Extract the (x, y) coordinate from the center of the cell holding the provided text.  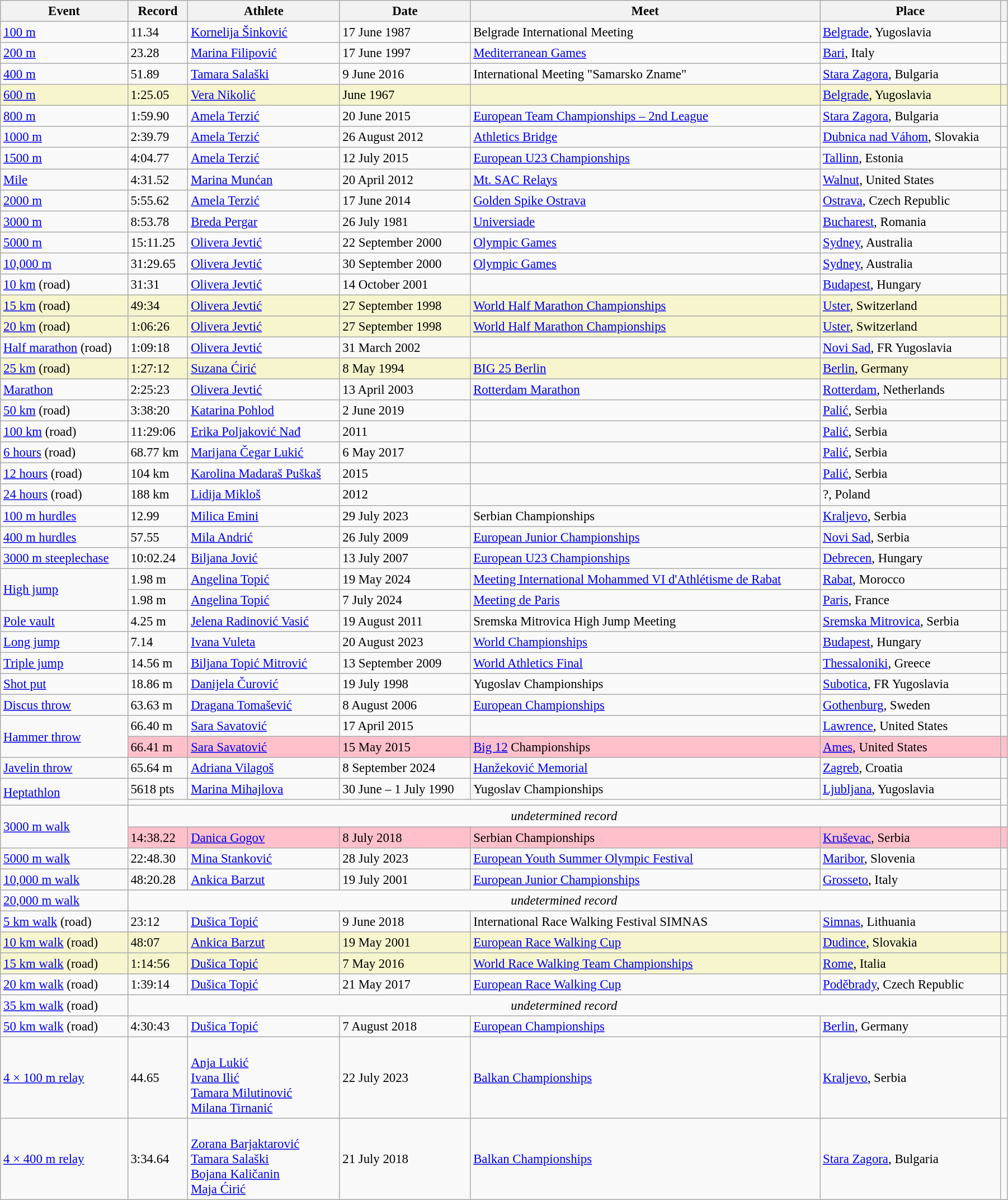
10 km (road) (64, 285)
Rotterdam Marathon (646, 390)
20 km walk (road) (64, 985)
51.89 (158, 74)
1:59.90 (158, 116)
Ostrava, Czech Republic (911, 200)
26 July 2009 (405, 537)
14.56 m (158, 663)
Biljana Topić Mitrović (264, 663)
4:30:43 (158, 1027)
20 August 2023 (405, 642)
Mila Andrić (264, 537)
Meet (646, 11)
Marijana Čegar Lukić (264, 453)
5000 m walk (64, 858)
1:39:14 (158, 985)
15 May 2015 (405, 747)
Karolina Madaraš Puškaš (264, 474)
Shot put (64, 684)
57.55 (158, 537)
BIG 25 Berlin (646, 369)
Marina Munćan (264, 180)
20 April 2012 (405, 180)
30 September 2000 (405, 263)
Danica Gogov (264, 837)
Novi Sad, FR Yugoslavia (911, 347)
48:20.28 (158, 879)
19 May 2001 (405, 943)
9 June 2018 (405, 921)
68.77 km (158, 453)
35 km walk (road) (64, 1005)
International Meeting "Samarsko Zname" (646, 74)
21 May 2017 (405, 985)
Bucharest, Romania (911, 222)
1:09:18 (158, 347)
Mt. SAC Relays (646, 180)
Athletics Bridge (646, 137)
Heptathlon (64, 792)
June 1967 (405, 95)
7 July 2024 (405, 600)
Rabat, Morocco (911, 579)
8 May 1994 (405, 369)
Simnas, Lithuania (911, 921)
12.99 (158, 516)
Lawrence, United States (911, 726)
Grosseto, Italy (911, 879)
European Youth Summer Olympic Festival (646, 858)
1:27:12 (158, 369)
Adriana Vilagoš (264, 768)
International Race Walking Festival SIMNAS (646, 921)
World Athletics Final (646, 663)
7 August 2018 (405, 1027)
3:34.64 (158, 1159)
7.14 (158, 642)
19 July 2001 (405, 879)
Ljubljana, Yugoslavia (911, 789)
14 October 2001 (405, 285)
8 August 2006 (405, 705)
European Team Championships – 2nd League (646, 116)
65.64 m (158, 768)
Biljana Jović (264, 558)
1:25.05 (158, 95)
Mina Stanković (264, 858)
Meeting International Mohammed VI d'Athlétisme de Rabat (646, 579)
3000 m (64, 222)
50 km walk (road) (64, 1027)
Erika Poljaković Nađ (264, 432)
104 km (158, 474)
13 September 2009 (405, 663)
15 km walk (road) (64, 963)
10:02.24 (158, 558)
Suzana Ćirić (264, 369)
Long jump (64, 642)
Dragana Tomašević (264, 705)
Danijela Čurović (264, 684)
Marina Filipović (264, 53)
31 March 2002 (405, 347)
1:06:26 (158, 327)
Golden Spike Ostrava (646, 200)
Triple jump (64, 663)
Rotterdam, Netherlands (911, 390)
31:29.65 (158, 263)
26 August 2012 (405, 137)
Tallinn, Estonia (911, 158)
50 km (road) (64, 411)
4 × 400 m relay (64, 1159)
Kruševac, Serbia (911, 837)
Milica Emini (264, 516)
4:31.52 (158, 180)
World Race Walking Team Championships (646, 963)
Half marathon (road) (64, 347)
100 km (road) (64, 432)
Hammer throw (64, 736)
20 km (road) (64, 327)
17 June 1987 (405, 32)
3000 m steeplechase (64, 558)
17 June 2014 (405, 200)
2011 (405, 432)
Paris, France (911, 600)
200 m (64, 53)
8 July 2018 (405, 837)
66.40 m (158, 726)
Jelena Radinović Vasić (264, 621)
30 June – 1 July 1990 (405, 789)
Kornelija Šinković (264, 32)
Bari, Italy (911, 53)
2:39.79 (158, 137)
Place (911, 11)
10,000 m (64, 263)
49:34 (158, 305)
48:07 (158, 943)
20,000 m walk (64, 900)
25 km (road) (64, 369)
8 September 2024 (405, 768)
14:38.22 (158, 837)
20 June 2015 (405, 116)
?, Poland (911, 495)
Ames, United States (911, 747)
12 hours (road) (64, 474)
2000 m (64, 200)
1:14:56 (158, 963)
Debrecen, Hungary (911, 558)
17 June 1997 (405, 53)
Breda Pergar (264, 222)
22:48.30 (158, 858)
Belgrade International Meeting (646, 32)
31:31 (158, 285)
Novi Sad, Serbia (911, 537)
Date (405, 11)
2:25:23 (158, 390)
13 July 2007 (405, 558)
1000 m (64, 137)
Discus throw (64, 705)
Dubnica nad Váhom, Slovakia (911, 137)
24 hours (road) (64, 495)
Mediterranean Games (646, 53)
18.86 m (158, 684)
23.28 (158, 53)
Tamara Salaški (264, 74)
22 September 2000 (405, 242)
100 m (64, 32)
Athlete (264, 11)
11:29:06 (158, 432)
Meeting de Paris (646, 600)
Subotica, FR Yugoslavia (911, 684)
4 × 100 m relay (64, 1078)
1500 m (64, 158)
Dudince, Slovakia (911, 943)
Rome, Italia (911, 963)
21 July 2018 (405, 1159)
800 m (64, 116)
10 km walk (road) (64, 943)
Poděbrady, Czech Republic (911, 985)
World Championships (646, 642)
High jump (64, 590)
28 July 2023 (405, 858)
Anja LukićIvana IlićTamara MilutinovićMilana Tirnanić (264, 1078)
Katarina Pohlod (264, 411)
Marina Mihajlova (264, 789)
5000 m (64, 242)
10,000 m walk (64, 879)
600 m (64, 95)
9 June 2016 (405, 74)
5618 pts (158, 789)
26 July 1981 (405, 222)
11.34 (158, 32)
Big 12 Championships (646, 747)
Sremska Mitrovica, Serbia (911, 621)
7 May 2016 (405, 963)
Gothenburg, Sweden (911, 705)
Zagreb, Croatia (911, 768)
66.41 m (158, 747)
Walnut, United States (911, 180)
Maribor, Slovenia (911, 858)
6 hours (road) (64, 453)
4.25 m (158, 621)
5:55.62 (158, 200)
22 July 2023 (405, 1078)
Zorana BarjaktarovićTamara SalaškiBojana KaličaninMaja Ćirić (264, 1159)
Sremska Mitrovica High Jump Meeting (646, 621)
2 June 2019 (405, 411)
19 July 1998 (405, 684)
Marathon (64, 390)
Thessaloniki, Greece (911, 663)
Ivana Vuleta (264, 642)
44.65 (158, 1078)
23:12 (158, 921)
400 m hurdles (64, 537)
Pole vault (64, 621)
63.63 m (158, 705)
Record (158, 11)
2012 (405, 495)
3000 m walk (64, 827)
15:11.25 (158, 242)
29 July 2023 (405, 516)
2015 (405, 474)
400 m (64, 74)
4:04.77 (158, 158)
6 May 2017 (405, 453)
Mile (64, 180)
8:53.78 (158, 222)
Event (64, 11)
Javelin throw (64, 768)
13 April 2003 (405, 390)
19 May 2024 (405, 579)
100 m hurdles (64, 516)
3:38:20 (158, 411)
12 July 2015 (405, 158)
19 August 2011 (405, 621)
Vera Nikolić (264, 95)
15 km (road) (64, 305)
17 April 2015 (405, 726)
Hanžeković Memorial (646, 768)
Lidija Mikloš (264, 495)
Universiade (646, 222)
188 km (158, 495)
5 km walk (road) (64, 921)
